Detect which cell encompasses the target text, then output its [x, y] center coordinate. 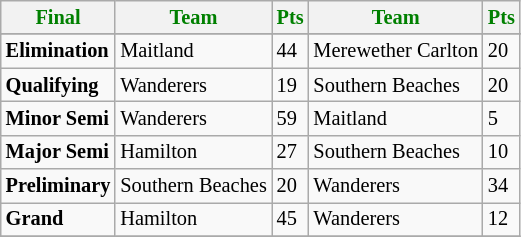
Major Semi [58, 152]
19 [290, 85]
34 [502, 186]
5 [502, 118]
44 [290, 51]
Final [58, 17]
Grand [58, 219]
Elimination [58, 51]
10 [502, 152]
Merewether Carlton [396, 51]
45 [290, 219]
Minor Semi [58, 118]
59 [290, 118]
12 [502, 219]
Qualifying [58, 85]
27 [290, 152]
Preliminary [58, 186]
